Detect which cell encompasses the target text, then output its [X, Y] center coordinate. 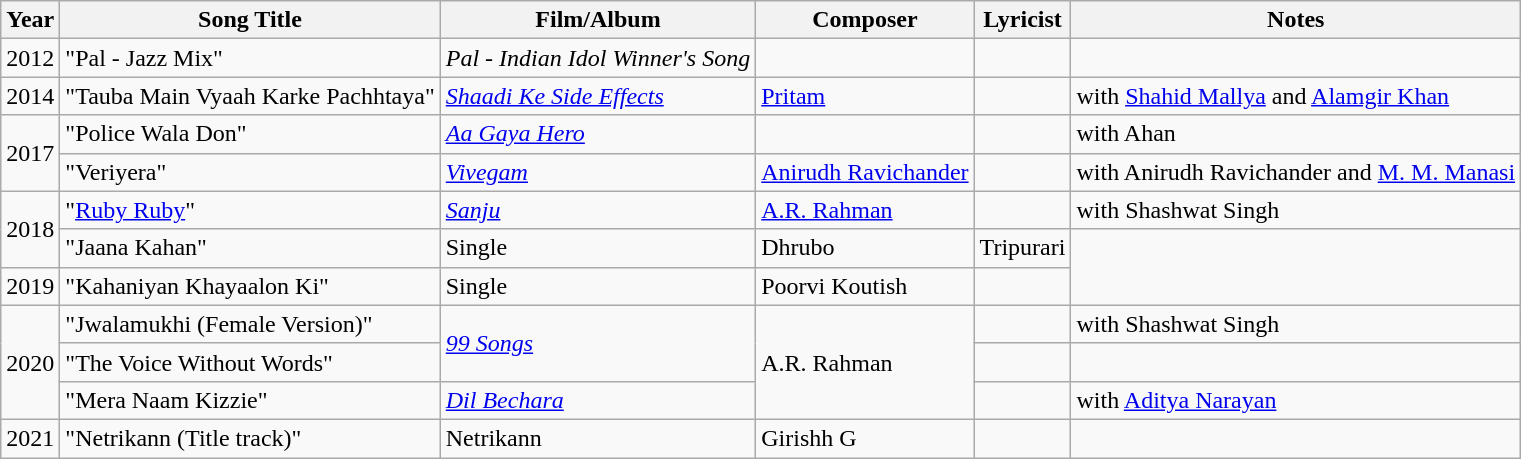
2017 [30, 153]
2018 [30, 229]
Shaadi Ke Side Effects [598, 96]
"Netrikann (Title track)" [250, 438]
"Police Wala Don" [250, 134]
Netrikann [598, 438]
"Kahaniyan Khayaalon Ki" [250, 286]
Song Title [250, 20]
Lyricist [1022, 20]
Composer [865, 20]
Aa Gaya Hero [598, 134]
Dil Bechara [598, 400]
with Aditya Narayan [1296, 400]
Girishh G [865, 438]
"The Voice Without Words" [250, 362]
99 Songs [598, 343]
Notes [1296, 20]
Year [30, 20]
"Tauba Main Vyaah Karke Pachhtaya" [250, 96]
with Anirudh Ravichander and M. M. Manasi [1296, 172]
Pal - Indian Idol Winner's Song [598, 58]
"Ruby Ruby" [250, 210]
with Ahan [1296, 134]
"Mera Naam Kizzie" [250, 400]
Poorvi Koutish [865, 286]
Vivegam [598, 172]
2020 [30, 362]
Anirudh Ravichander [865, 172]
2014 [30, 96]
"Veriyera" [250, 172]
with Shahid Mallya and Alamgir Khan [1296, 96]
Pritam [865, 96]
"Pal - Jazz Mix" [250, 58]
2019 [30, 286]
Dhrubo [865, 248]
Film/Album [598, 20]
2021 [30, 438]
Tripurari [1022, 248]
Sanju [598, 210]
"Jwalamukhi (Female Version)" [250, 324]
"Jaana Kahan" [250, 248]
2012 [30, 58]
